Detect which cell encompasses the target text, then output its (X, Y) center coordinate. 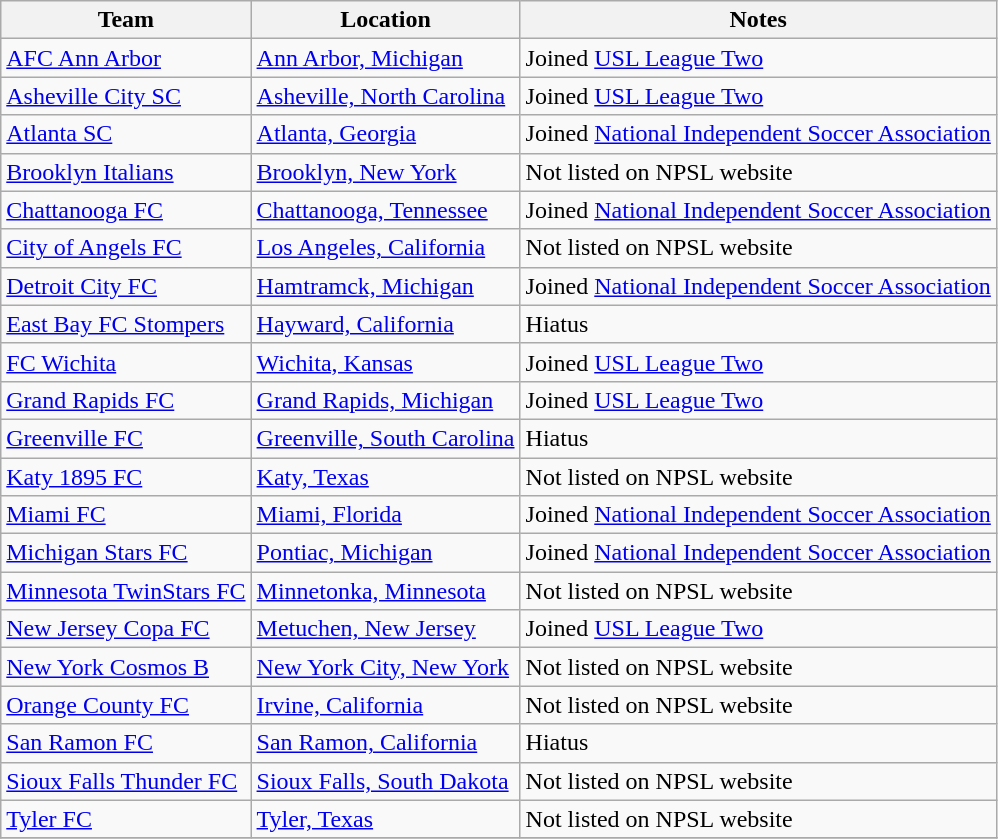
Pontiac, Michigan (386, 553)
AFC Ann Arbor (126, 58)
Katy, Texas (386, 477)
Notes (758, 20)
Asheville City SC (126, 96)
Hamtramck, Michigan (386, 286)
San Ramon FC (126, 743)
Location (386, 20)
Greenville FC (126, 438)
Miami, Florida (386, 515)
Tyler, Texas (386, 819)
Tyler FC (126, 819)
Sioux Falls Thunder FC (126, 781)
Minnesota TwinStars FC (126, 591)
Detroit City FC (126, 286)
Chattanooga, Tennessee (386, 210)
Miami FC (126, 515)
Minnetonka, Minnesota (386, 591)
Chattanooga FC (126, 210)
Grand Rapids FC (126, 400)
Brooklyn, New York (386, 172)
Los Angeles, California (386, 248)
New York City, New York (386, 667)
New Jersey Copa FC (126, 629)
Grand Rapids, Michigan (386, 400)
Michigan Stars FC (126, 553)
Orange County FC (126, 705)
San Ramon, California (386, 743)
East Bay FC Stompers (126, 324)
Katy 1895 FC (126, 477)
FC Wichita (126, 362)
Atlanta SC (126, 134)
Sioux Falls, South Dakota (386, 781)
Metuchen, New Jersey (386, 629)
Brooklyn Italians (126, 172)
Irvine, California (386, 705)
Asheville, North Carolina (386, 96)
Greenville, South Carolina (386, 438)
Team (126, 20)
Ann Arbor, Michigan (386, 58)
Wichita, Kansas (386, 362)
Hayward, California (386, 324)
New York Cosmos B (126, 667)
Atlanta, Georgia (386, 134)
City of Angels FC (126, 248)
